Output the (x, y) coordinate of the center of the cell containing the given text.  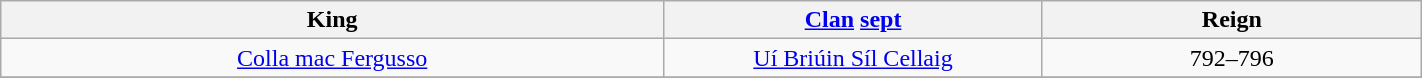
Colla mac Fergusso (332, 58)
Clan sept (854, 20)
King (332, 20)
792–796 (1232, 58)
Uí Briúin Síl Cellaig (854, 58)
Reign (1232, 20)
